Find where the given text appears and provide that cell's center as [x, y] coordinate. 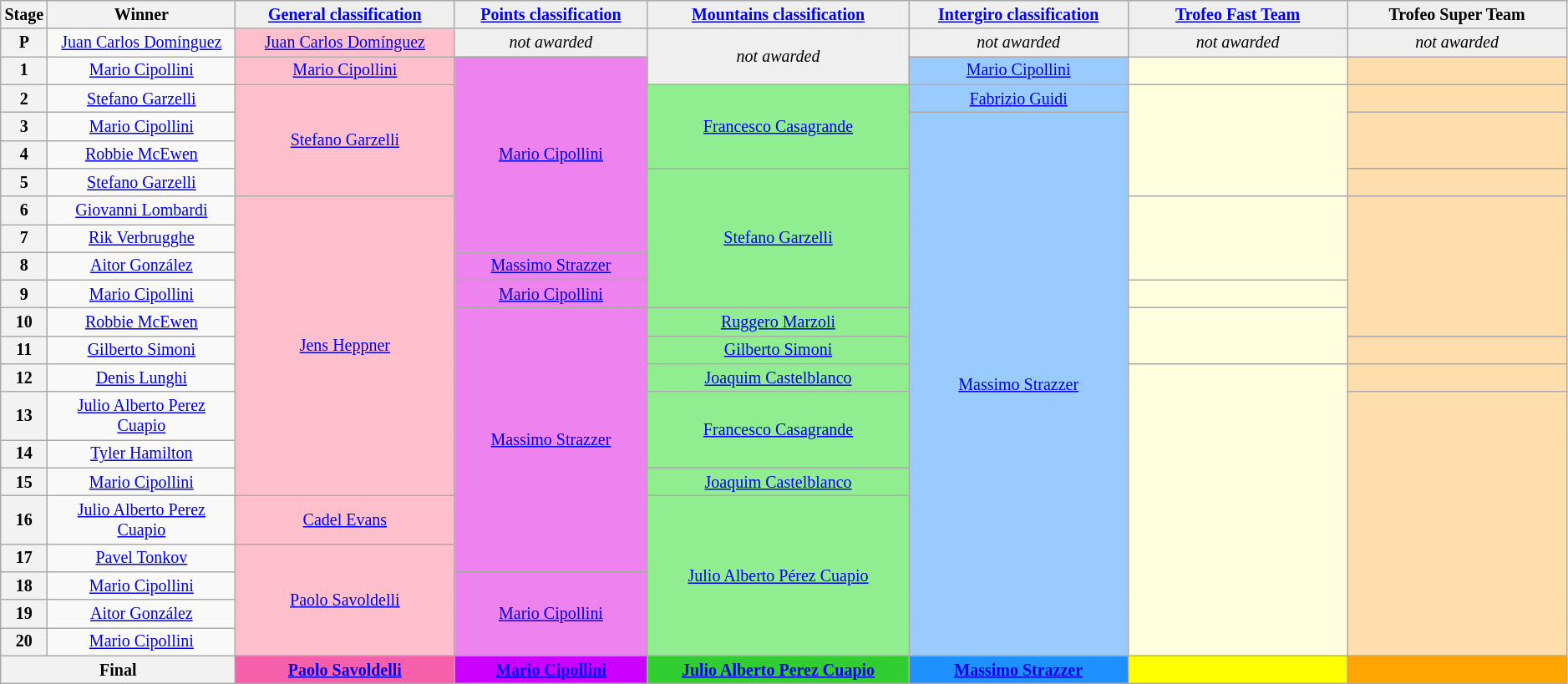
Intergiro classification [1018, 15]
Cadel Evans [345, 519]
19 [24, 613]
Winner [142, 15]
Tyler Hamilton [142, 454]
15 [24, 483]
Pavel Tonkov [142, 558]
3 [24, 127]
18 [24, 586]
9 [24, 294]
13 [24, 416]
Giovanni Lombardi [142, 210]
Julio Alberto Pérez Cuapio [779, 576]
Mountains classification [779, 15]
10 [24, 322]
4 [24, 154]
20 [24, 641]
6 [24, 210]
Fabrizio Guidi [1018, 99]
Trofeo Fast Team [1237, 15]
General classification [345, 15]
14 [24, 454]
1 [24, 70]
Jens Heppner [345, 346]
17 [24, 558]
16 [24, 519]
7 [24, 239]
12 [24, 377]
Denis Lunghi [142, 377]
5 [24, 182]
11 [24, 351]
Points classification [551, 15]
Rik Verbrugghe [142, 239]
8 [24, 266]
Stage [24, 15]
P [24, 43]
Ruggero Marzoli [779, 322]
Trofeo Super Team [1457, 15]
Final [119, 670]
2 [24, 99]
